From the cell containing the given text, extract its center point as [x, y] coordinate. 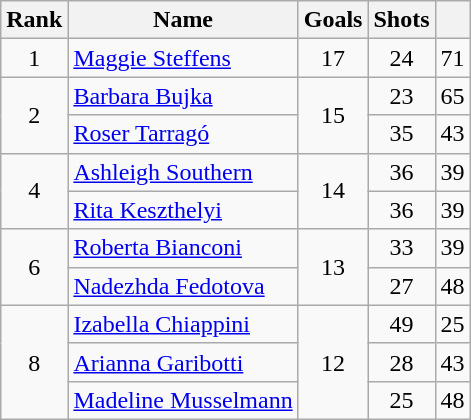
4 [34, 191]
1 [34, 58]
6 [34, 267]
Ashleigh Southern [183, 172]
Roberta Bianconi [183, 248]
Maggie Steffens [183, 58]
Rank [34, 20]
Barbara Bujka [183, 96]
13 [333, 267]
2 [34, 115]
12 [333, 362]
14 [333, 191]
33 [402, 248]
65 [452, 96]
24 [402, 58]
Rita Keszthelyi [183, 210]
Name [183, 20]
23 [402, 96]
27 [402, 286]
17 [333, 58]
Madeline Musselmann [183, 400]
Nadezhda Fedotova [183, 286]
28 [402, 362]
Arianna Garibotti [183, 362]
49 [402, 324]
71 [452, 58]
Goals [333, 20]
35 [402, 134]
15 [333, 115]
Shots [402, 20]
Izabella Chiappini [183, 324]
8 [34, 362]
Roser Tarragó [183, 134]
